Extract the [X, Y] coordinate from the center of the cell holding the provided text.  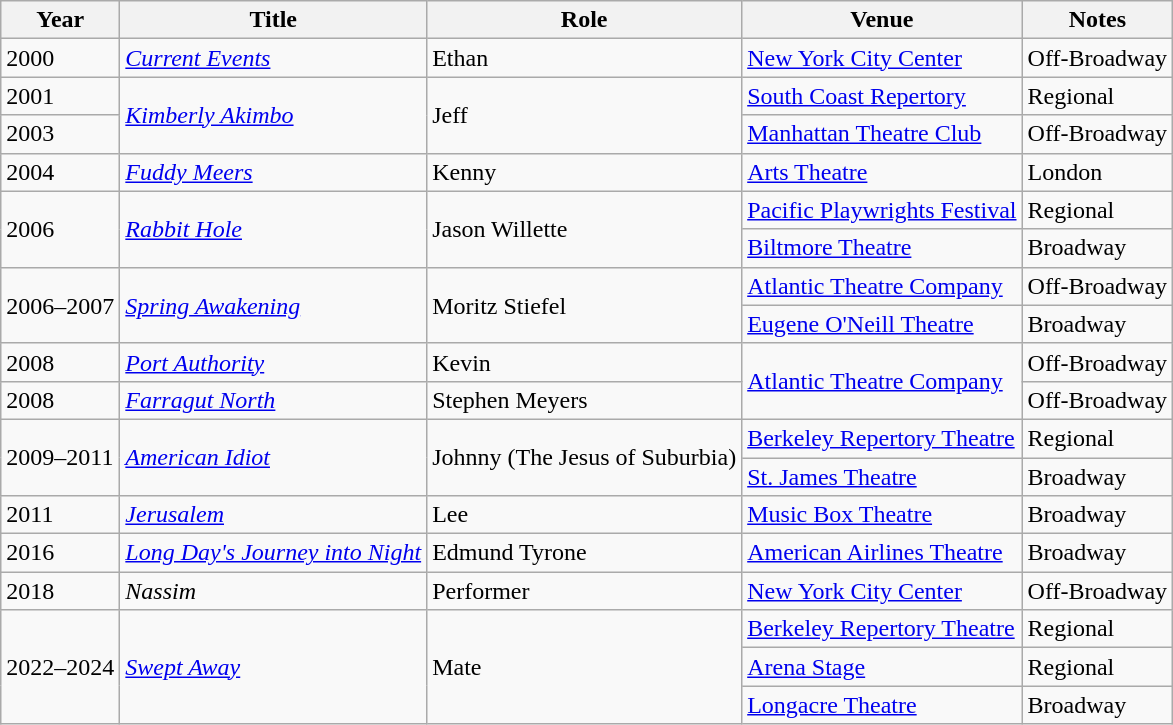
Long Day's Journey into Night [274, 553]
2018 [60, 591]
Jerusalem [274, 515]
2000 [60, 58]
Ethan [584, 58]
Kimberly Akimbo [274, 115]
American Airlines Theatre [882, 553]
2011 [60, 515]
Title [274, 20]
South Coast Repertory [882, 96]
Nassim [274, 591]
Music Box Theatre [882, 515]
Kenny [584, 172]
Longacre Theatre [882, 705]
Moritz Stiefel [584, 305]
2016 [60, 553]
Venue [882, 20]
Spring Awakening [274, 305]
2003 [60, 134]
Jeff [584, 115]
Manhattan Theatre Club [882, 134]
2004 [60, 172]
Mate [584, 667]
Rabbit Hole [274, 229]
St. James Theatre [882, 477]
2006 [60, 229]
Performer [584, 591]
Eugene O'Neill Theatre [882, 324]
London [1098, 172]
Farragut North [274, 400]
Biltmore Theatre [882, 248]
Johnny (The Jesus of Suburbia) [584, 457]
2001 [60, 96]
2006–2007 [60, 305]
Pacific Playwrights Festival [882, 210]
Swept Away [274, 667]
2009–2011 [60, 457]
Current Events [274, 58]
Fuddy Meers [274, 172]
Arts Theatre [882, 172]
Year [60, 20]
Edmund Tyrone [584, 553]
Notes [1098, 20]
Arena Stage [882, 667]
Jason Willette [584, 229]
Port Authority [274, 362]
American Idiot [274, 457]
Kevin [584, 362]
2022–2024 [60, 667]
Lee [584, 515]
Role [584, 20]
Stephen Meyers [584, 400]
